Capture the cell that displays the provided text and extract its (x, y) central coordinate. 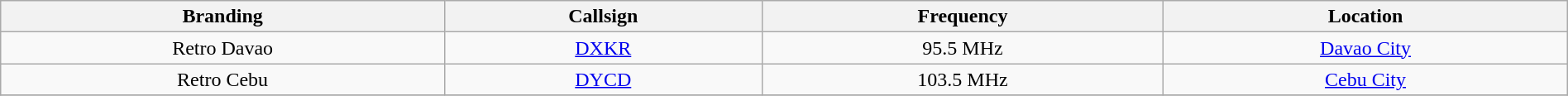
95.5 MHz (963, 48)
Branding (223, 17)
Retro Davao (223, 48)
DXKR (603, 48)
103.5 MHz (963, 79)
Retro Cebu (223, 79)
Cebu City (1365, 79)
Callsign (603, 17)
Frequency (963, 17)
DYCD (603, 79)
Davao City (1365, 48)
Location (1365, 17)
